Capture the cell that displays the provided text and extract its (x, y) central coordinate. 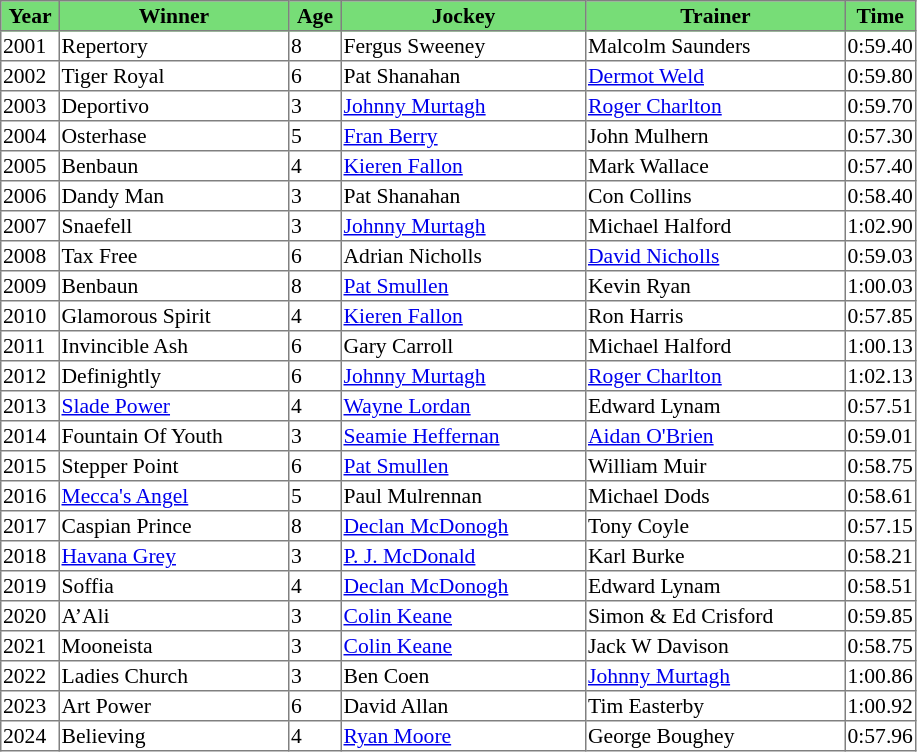
Deportivo (174, 106)
Ron Harris (716, 316)
2006 (30, 196)
George Boughey (716, 736)
1:00.03 (880, 286)
Mark Wallace (716, 166)
1:00.13 (880, 346)
0:57.85 (880, 316)
2002 (30, 76)
2016 (30, 496)
0:59.70 (880, 106)
Wayne Lordan (463, 406)
2003 (30, 106)
David Nicholls (716, 256)
Michael Dods (716, 496)
Believing (174, 736)
2007 (30, 226)
2012 (30, 376)
Jack W Davison (716, 646)
Fran Berry (463, 136)
2005 (30, 166)
Mecca's Angel (174, 496)
2018 (30, 556)
Art Power (174, 706)
0:58.40 (880, 196)
Caspian Prince (174, 526)
0:59.40 (880, 46)
2001 (30, 46)
1:02.13 (880, 376)
2019 (30, 586)
Osterhase (174, 136)
0:59.01 (880, 436)
Gary Carroll (463, 346)
Malcolm Saunders (716, 46)
Jockey (463, 16)
2014 (30, 436)
Adrian Nicholls (463, 256)
Havana Grey (174, 556)
Invincible Ash (174, 346)
2013 (30, 406)
Soffia (174, 586)
2022 (30, 676)
0:57.51 (880, 406)
2004 (30, 136)
Tony Coyle (716, 526)
0:58.61 (880, 496)
Winner (174, 16)
0:58.51 (880, 586)
2020 (30, 616)
2010 (30, 316)
Snaefell (174, 226)
Stepper Point (174, 466)
2021 (30, 646)
Karl Burke (716, 556)
Paul Mulrennan (463, 496)
0:57.40 (880, 166)
2015 (30, 466)
2011 (30, 346)
William Muir (716, 466)
Con Collins (716, 196)
Simon & Ed Crisford (716, 616)
1:00.86 (880, 676)
Aidan O'Brien (716, 436)
0:58.21 (880, 556)
Tiger Royal (174, 76)
David Allan (463, 706)
Ben Coen (463, 676)
Age (315, 16)
John Mulhern (716, 136)
0:59.85 (880, 616)
0:57.96 (880, 736)
A’Ali (174, 616)
2017 (30, 526)
Kevin Ryan (716, 286)
Dandy Man (174, 196)
Trainer (716, 16)
0:57.30 (880, 136)
0:59.03 (880, 256)
Fountain Of Youth (174, 436)
1:00.92 (880, 706)
0:59.80 (880, 76)
Repertory (174, 46)
Time (880, 16)
Glamorous Spirit (174, 316)
Fergus Sweeney (463, 46)
Tax Free (174, 256)
Seamie Heffernan (463, 436)
2023 (30, 706)
Ladies Church (174, 676)
Mooneista (174, 646)
0:57.15 (880, 526)
2024 (30, 736)
1:02.90 (880, 226)
2009 (30, 286)
Year (30, 16)
P. J. McDonald (463, 556)
Definightly (174, 376)
Slade Power (174, 406)
Ryan Moore (463, 736)
Dermot Weld (716, 76)
Tim Easterby (716, 706)
2008 (30, 256)
